Return [X, Y] of the center of cell containing provided text 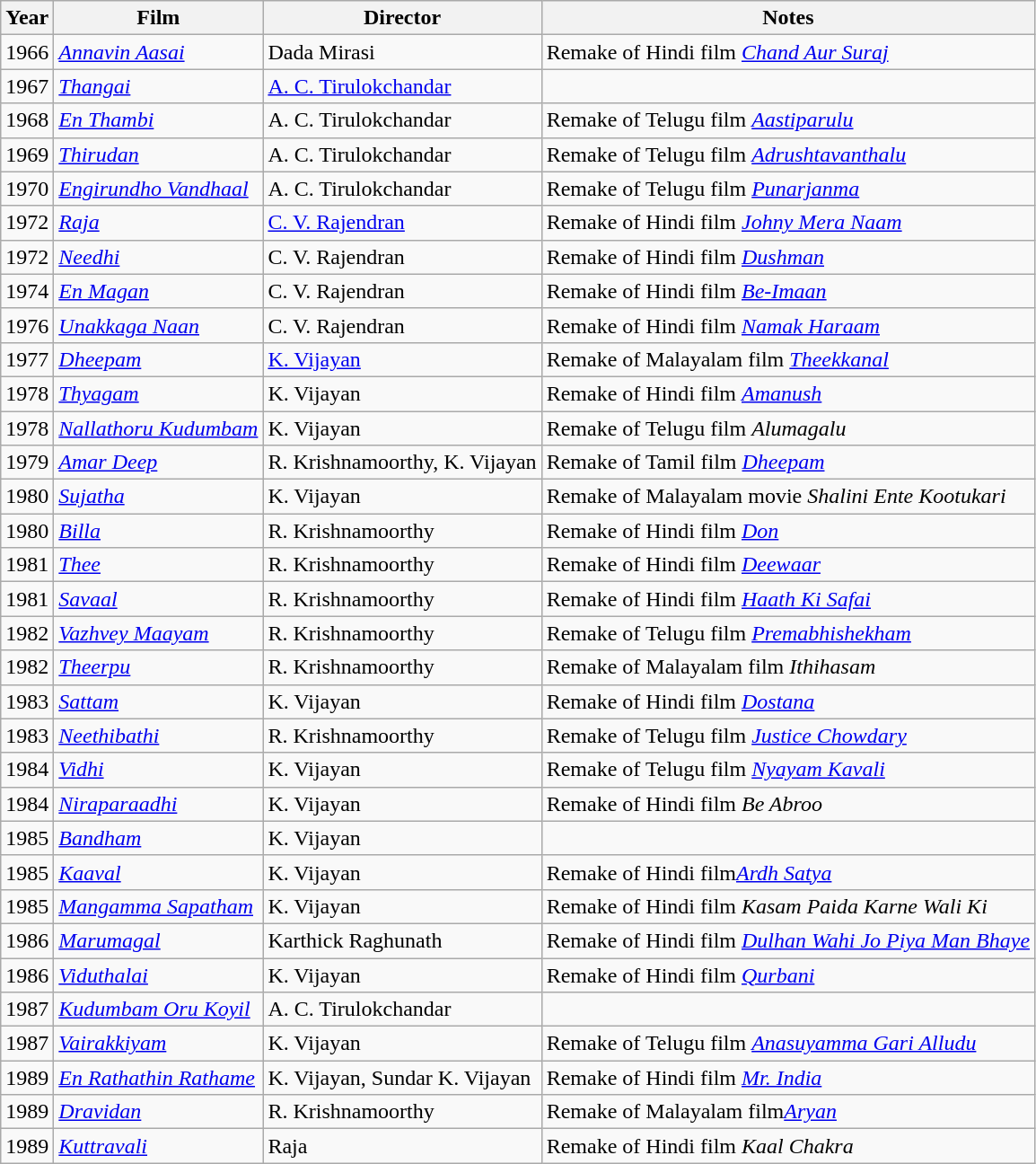
Remake of Hindi film Be-Imaan [788, 291]
Remake of Hindi film Namak Haraam [788, 325]
Remake of Telugu film Premabhishekham [788, 633]
Remake of Hindi film Dushman [788, 257]
Remake of Telugu film Aastiparulu [788, 120]
Notes [788, 18]
1968 [27, 120]
Kuttravali [158, 1146]
K. Vijayan, Sundar K. Vijayan [402, 1078]
1974 [27, 291]
1976 [27, 325]
Remake of Hindi film Kaal Chakra [788, 1146]
Thirudan [158, 154]
Kudumbam Oru Koyil [158, 1010]
Marumagal [158, 940]
Remake of Malayalam film Theekkanal [788, 359]
Remake of Hindi film Be Abroo [788, 804]
Nallathoru Kudumbam [158, 428]
Year [27, 18]
Thee [158, 565]
Remake of Hindi film Johny Mera Naam [788, 223]
Theerpu [158, 667]
Amar Deep [158, 463]
Mangamma Sapatham [158, 906]
Dheepam [158, 359]
Thyagam [158, 393]
Remake of Telugu film Nyayam Kavali [788, 770]
Remake of Telugu film Alumagalu [788, 428]
Director [402, 18]
Needhi [158, 257]
Remake of Telugu film Adrushtavanthalu [788, 154]
Sujatha [158, 497]
Remake of Malayalam filmAryan [788, 1112]
Remake of Hindi film Mr. India [788, 1078]
Vairakkiyam [158, 1044]
1967 [27, 86]
R. Krishnamoorthy, K. Vijayan [402, 463]
Kaaval [158, 872]
Remake of Telugu film Anasuyamma Gari Alludu [788, 1044]
1970 [27, 189]
Annavin Aasai [158, 52]
1979 [27, 463]
Billa [158, 531]
Remake of Hindi film Dulhan Wahi Jo Piya Man Bhaye [788, 940]
Remake of Hindi film Qurbani [788, 974]
Vidhi [158, 770]
Film [158, 18]
Remake of Malayalam film Ithihasam [788, 667]
Karthick Raghunath [402, 940]
En Rathathin Rathame [158, 1078]
Thangai [158, 86]
En Thambi [158, 120]
Remake of Hindi film Amanush [788, 393]
Niraparaadhi [158, 804]
Remake of Malayalam movie Shalini Ente Kootukari [788, 497]
Dravidan [158, 1112]
Remake of Telugu film Punarjanma [788, 189]
Remake of Telugu film Justice Chowdary [788, 736]
Remake of Hindi film Don [788, 531]
1977 [27, 359]
Neethibathi [158, 736]
Remake of Hindi filmArdh Satya [788, 872]
Dada Mirasi [402, 52]
Engirundho Vandhaal [158, 189]
Bandham [158, 838]
Remake of Hindi film Kasam Paida Karne Wali Ki [788, 906]
En Magan [158, 291]
Unakkaga Naan [158, 325]
Remake of Hindi film Chand Aur Suraj [788, 52]
1966 [27, 52]
Viduthalai [158, 974]
Vazhvey Maayam [158, 633]
Sattam [158, 701]
1969 [27, 154]
Remake of Hindi film Dostana [788, 701]
Remake of Tamil film Dheepam [788, 463]
Savaal [158, 599]
Remake of Hindi film Deewaar [788, 565]
Remake of Hindi film Haath Ki Safai [788, 599]
